Scan for the cell matching the given text and deliver its [X, Y] coordinate at center. 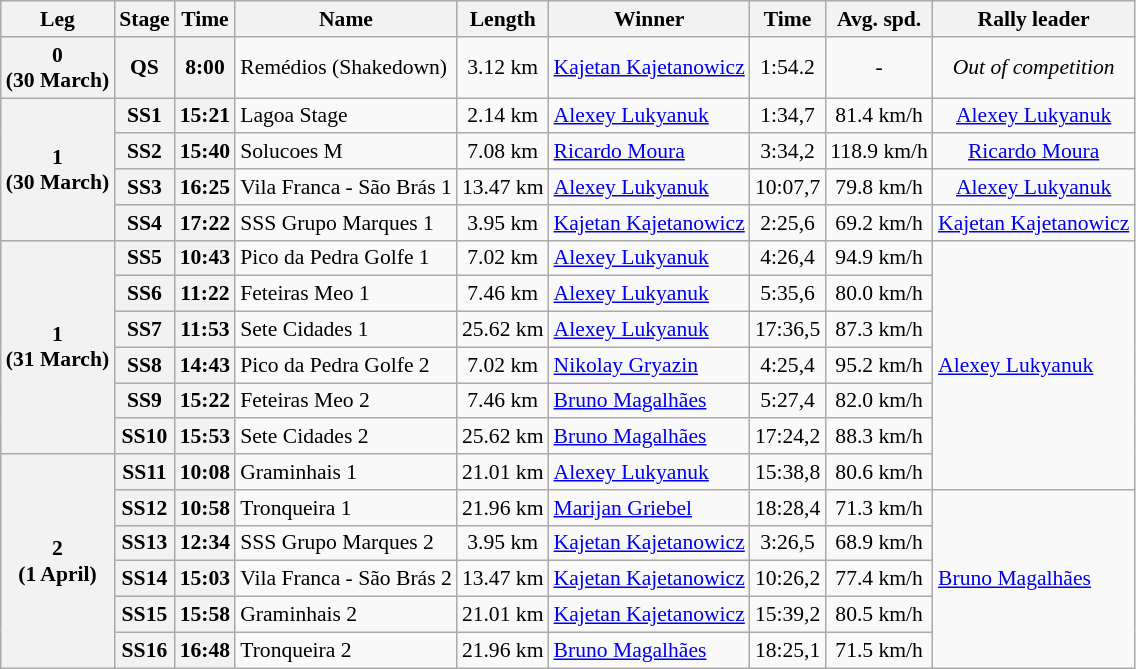
80.6 km/h [879, 472]
15:53 [205, 437]
Lagoa Stage [346, 116]
79.8 km/h [879, 187]
Winner [650, 19]
Name [346, 19]
15:39,2 [788, 615]
81.4 km/h [879, 116]
17:24,2 [788, 437]
71.3 km/h [879, 508]
SS3 [144, 187]
17:22 [205, 223]
8:00 [205, 68]
12:34 [205, 543]
SS15 [144, 615]
17:36,5 [788, 330]
2(1 April) [58, 561]
4:26,4 [788, 258]
Solucoes M [346, 152]
71.5 km/h [879, 650]
SS11 [144, 472]
95.2 km/h [879, 365]
Avg. spd. [879, 19]
10:43 [205, 258]
16:25 [205, 187]
1:34,7 [788, 116]
SS2 [144, 152]
10:26,2 [788, 579]
87.3 km/h [879, 330]
2:25,6 [788, 223]
SS14 [144, 579]
18:25,1 [788, 650]
11:53 [205, 330]
15:40 [205, 152]
SS1 [144, 116]
Feteiras Meo 2 [346, 401]
7.08 km [503, 152]
Out of competition [1034, 68]
15:58 [205, 615]
88.3 km/h [879, 437]
80.0 km/h [879, 294]
15:22 [205, 401]
1:54.2 [788, 68]
94.9 km/h [879, 258]
SS16 [144, 650]
10:07,7 [788, 187]
SSS Grupo Marques 2 [346, 543]
SS7 [144, 330]
Marijan Griebel [650, 508]
Pico da Pedra Golfe 1 [346, 258]
18:28,4 [788, 508]
15:38,8 [788, 472]
SSS Grupo Marques 1 [346, 223]
Tronqueira 1 [346, 508]
Remédios (Shakedown) [346, 68]
Tronqueira 2 [346, 650]
3.12 km [503, 68]
Pico da Pedra Golfe 2 [346, 365]
Sete Cidades 1 [346, 330]
3:26,5 [788, 543]
4:25,4 [788, 365]
5:35,6 [788, 294]
SS6 [144, 294]
Leg [58, 19]
15:03 [205, 579]
118.9 km/h [879, 152]
Rally leader [1034, 19]
Vila Franca - São Brás 1 [346, 187]
10:58 [205, 508]
10:08 [205, 472]
14:43 [205, 365]
11:22 [205, 294]
SS4 [144, 223]
Stage [144, 19]
Nikolay Gryazin [650, 365]
SS12 [144, 508]
15:21 [205, 116]
QS [144, 68]
1(31 March) [58, 347]
80.5 km/h [879, 615]
Graminhais 1 [346, 472]
3:34,2 [788, 152]
1(30 March) [58, 169]
69.2 km/h [879, 223]
5:27,4 [788, 401]
SS13 [144, 543]
SS8 [144, 365]
2.14 km [503, 116]
77.4 km/h [879, 579]
- [879, 68]
SS5 [144, 258]
Graminhais 2 [346, 615]
68.9 km/h [879, 543]
Length [503, 19]
82.0 km/h [879, 401]
16:48 [205, 650]
SS10 [144, 437]
Sete Cidades 2 [346, 437]
Feteiras Meo 1 [346, 294]
SS9 [144, 401]
Vila Franca - São Brás 2 [346, 579]
0(30 March) [58, 68]
